Determine the [X, Y] coordinate at the center of the cell enclosing the given text.  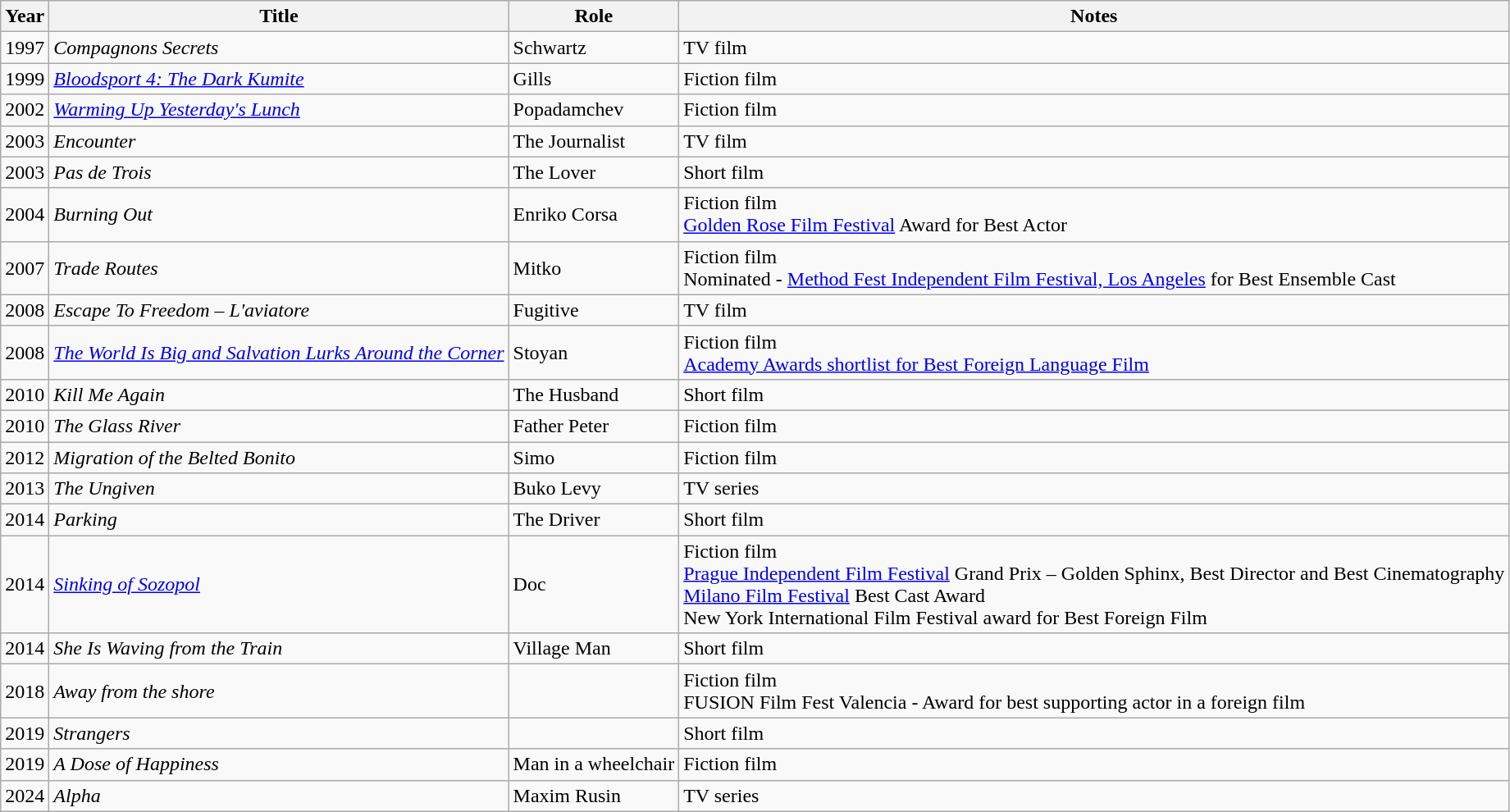
Notes [1094, 16]
Escape To Freedom – L'aviatore [279, 310]
The Ungiven [279, 489]
2007 [25, 267]
Kill Me Again [279, 395]
She Is Waving from the Train [279, 649]
Title [279, 16]
Alpha [279, 796]
Burning Out [279, 215]
Fiction filmGolden Rose Film Festival Award for Best Actor [1094, 215]
Fiction filmAcademy Awards shortlist for Best Foreign Language Film [1094, 353]
A Dose of Happiness [279, 764]
The Husband [594, 395]
Fiction filmFUSION Film Fest Valencia - Award for best supporting actor in a foreign film [1094, 691]
2024 [25, 796]
Strangers [279, 733]
The Lover [594, 172]
Father Peter [594, 426]
2013 [25, 489]
Away from the shore [279, 691]
Doc [594, 584]
Schwartz [594, 48]
2002 [25, 110]
Village Man [594, 649]
Sinking of Sozopol [279, 584]
Role [594, 16]
Popadamchev [594, 110]
Compagnons Secrets [279, 48]
The Glass River [279, 426]
Encounter [279, 141]
The Driver [594, 520]
2018 [25, 691]
Man in a wheelchair [594, 764]
Simo [594, 457]
Stoyan [594, 353]
Maxim Rusin [594, 796]
The Journalist [594, 141]
1999 [25, 79]
Parking [279, 520]
Fugitive [594, 310]
Bloodsport 4: The Dark Kumite [279, 79]
Buko Levy [594, 489]
1997 [25, 48]
Pas de Trois [279, 172]
Warming Up Yesterday's Lunch [279, 110]
Enriko Corsa [594, 215]
The World Is Big and Salvation Lurks Around the Corner [279, 353]
Gills [594, 79]
2012 [25, 457]
2004 [25, 215]
Migration of the Belted Bonito [279, 457]
Mitko [594, 267]
Trade Routes [279, 267]
Year [25, 16]
Fiction filmNominated - Method Fest Independent Film Festival, Los Angeles for Best Ensemble Cast [1094, 267]
